Detect which cell encompasses the target text, then output its [X, Y] center coordinate. 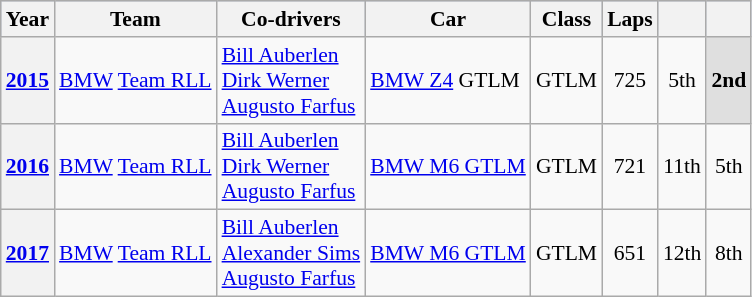
721 [630, 166]
11th [682, 166]
8th [728, 254]
651 [630, 254]
725 [630, 80]
2016 [28, 166]
BMW Z4 GTLM [448, 80]
Class [566, 19]
Year [28, 19]
Co-drivers [292, 19]
Laps [630, 19]
Team [136, 19]
2017 [28, 254]
Car [448, 19]
2nd [728, 80]
2015 [28, 80]
12th [682, 254]
Bill Auberlen Alexander Sims Augusto Farfus [292, 254]
